Determine the (X, Y) coordinate at the center of the cell enclosing the given text.  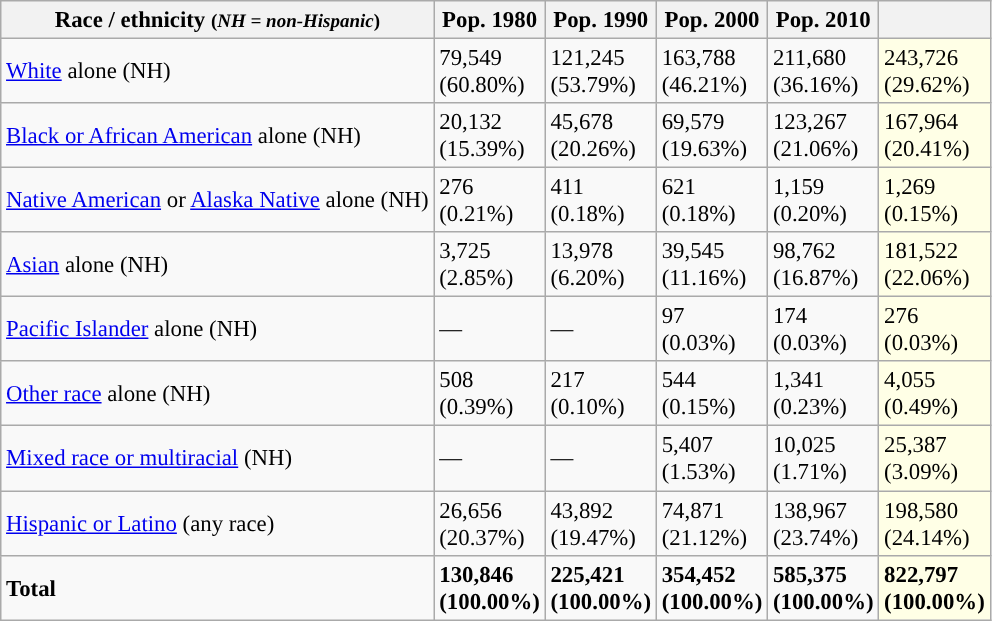
98,762(16.87%) (824, 264)
4,055(0.49%) (934, 394)
123,267(21.06%) (824, 136)
822,797(100.00%) (934, 588)
Hispanic or Latino (any race) (218, 524)
79,549(60.80%) (490, 72)
174(0.03%) (824, 330)
243,726(29.62%) (934, 72)
1,159(0.20%) (824, 200)
45,678(20.26%) (600, 136)
3,725(2.85%) (490, 264)
Total (218, 588)
211,680(36.16%) (824, 72)
1,269(0.15%) (934, 200)
39,545(11.16%) (712, 264)
Pop. 1990 (600, 20)
198,580(24.14%) (934, 524)
181,522(22.06%) (934, 264)
Black or African American alone (NH) (218, 136)
5,407(1.53%) (712, 458)
217(0.10%) (600, 394)
621(0.18%) (712, 200)
White alone (NH) (218, 72)
167,964(20.41%) (934, 136)
Other race alone (NH) (218, 394)
508(0.39%) (490, 394)
276(0.03%) (934, 330)
43,892(19.47%) (600, 524)
585,375(100.00%) (824, 588)
Race / ethnicity (NH = non-Hispanic) (218, 20)
121,245(53.79%) (600, 72)
13,978(6.20%) (600, 264)
20,132(15.39%) (490, 136)
Pop. 2000 (712, 20)
Pop. 1980 (490, 20)
10,025(1.71%) (824, 458)
74,871(21.12%) (712, 524)
1,341(0.23%) (824, 394)
163,788(46.21%) (712, 72)
Native American or Alaska Native alone (NH) (218, 200)
130,846(100.00%) (490, 588)
276(0.21%) (490, 200)
225,421(100.00%) (600, 588)
138,967(23.74%) (824, 524)
Asian alone (NH) (218, 264)
411(0.18%) (600, 200)
Pop. 2010 (824, 20)
69,579(19.63%) (712, 136)
Mixed race or multiracial (NH) (218, 458)
544(0.15%) (712, 394)
Pacific Islander alone (NH) (218, 330)
25,387(3.09%) (934, 458)
26,656(20.37%) (490, 524)
97(0.03%) (712, 330)
354,452(100.00%) (712, 588)
